From the cell containing the given text, extract its center point as (x, y) coordinate. 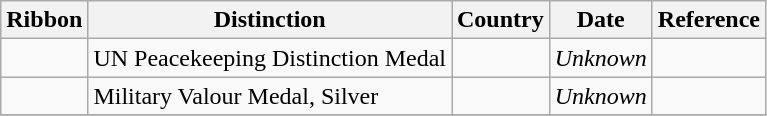
Date (600, 20)
Distinction (270, 20)
UN Peacekeeping Distinction Medal (270, 58)
Military Valour Medal, Silver (270, 96)
Ribbon (44, 20)
Country (501, 20)
Reference (708, 20)
